Return [x, y] of the center of cell containing provided text 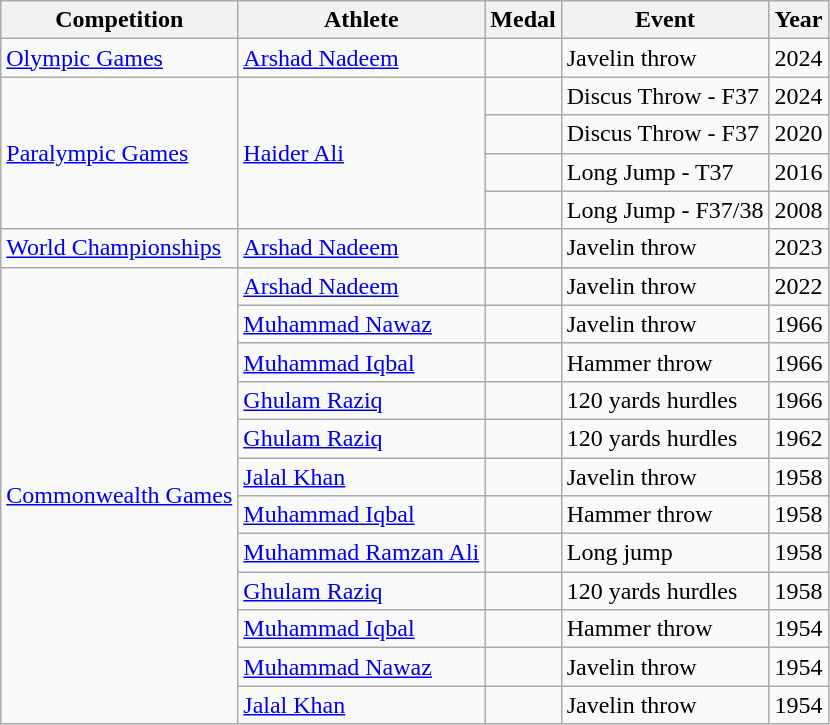
Year [798, 20]
Long jump [665, 553]
World Championships [120, 248]
2023 [798, 248]
2020 [798, 134]
Muhammad Ramzan Ali [362, 553]
Commonwealth Games [120, 496]
Long Jump - F37/38 [665, 210]
Medal [523, 20]
Olympic Games [120, 58]
1962 [798, 438]
Long Jump - T37 [665, 172]
Paralympic Games [120, 153]
Athlete [362, 20]
Event [665, 20]
2016 [798, 172]
2008 [798, 210]
Competition [120, 20]
Haider Ali [362, 153]
2022 [798, 286]
